Identify which cell holds the provided text, then report its (x, y) central coordinate. 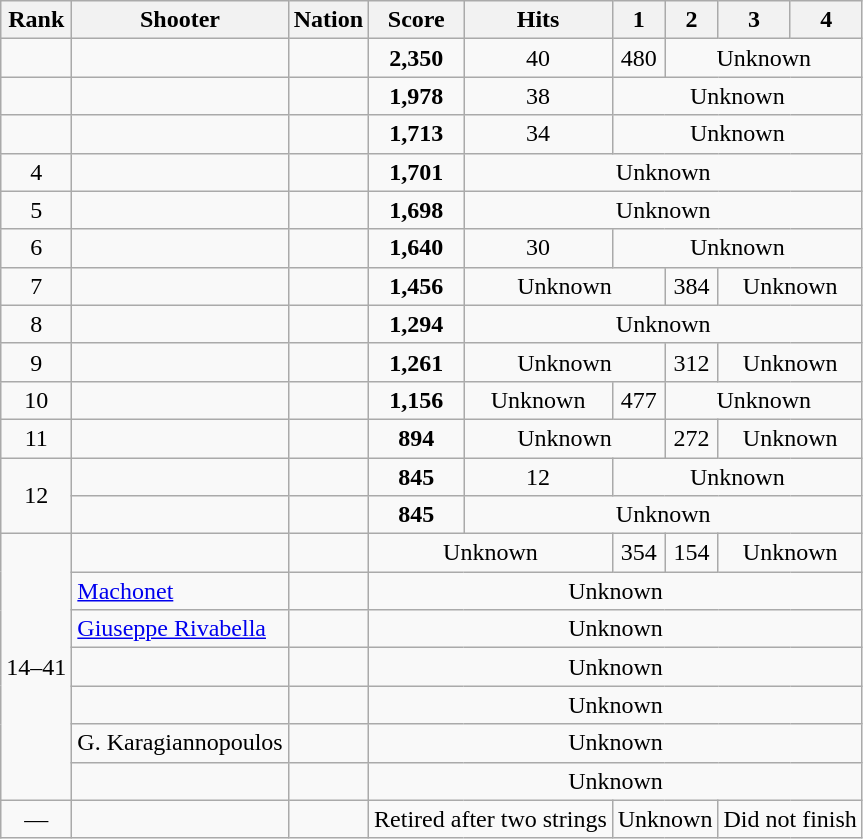
10 (36, 400)
Giuseppe Rivabella (180, 629)
480 (638, 58)
Rank (36, 20)
2 (692, 20)
30 (538, 248)
384 (692, 286)
34 (538, 134)
Machonet (180, 591)
1,713 (416, 134)
1,701 (416, 172)
1,640 (416, 248)
1,978 (416, 96)
— (36, 819)
6 (36, 248)
Nation (328, 20)
3 (754, 20)
40 (538, 58)
894 (416, 438)
154 (692, 553)
11 (36, 438)
Retired after two strings (491, 819)
Hits (538, 20)
8 (36, 324)
38 (538, 96)
477 (638, 400)
1,698 (416, 210)
9 (36, 362)
5 (36, 210)
354 (638, 553)
1,156 (416, 400)
Shooter (180, 20)
1,456 (416, 286)
272 (692, 438)
1,294 (416, 324)
Score (416, 20)
312 (692, 362)
Did not finish (790, 819)
1 (638, 20)
2,350 (416, 58)
1,261 (416, 362)
G. Karagiannopoulos (180, 743)
7 (36, 286)
14–41 (36, 667)
